Scan for the cell matching the given text and deliver its [x, y] coordinate at center. 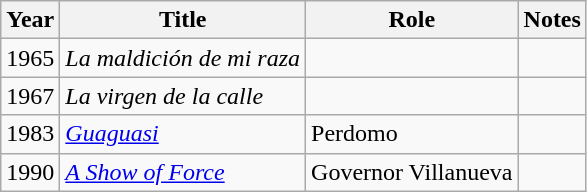
1965 [30, 58]
Governor Villanueva [412, 172]
Guaguasi [183, 134]
Role [412, 20]
La virgen de la calle [183, 96]
La maldición de mi raza [183, 58]
Title [183, 20]
1967 [30, 96]
1990 [30, 172]
Perdomo [412, 134]
Notes [552, 20]
A Show of Force [183, 172]
1983 [30, 134]
Year [30, 20]
